Pinpoint the cell where the given text exists, returning its (X, Y) midpoint coordinate. 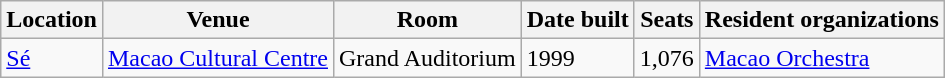
Resident organizations (822, 20)
Seats (666, 20)
Room (427, 20)
Sé (52, 58)
Date built (578, 20)
Macao Cultural Centre (218, 58)
Grand Auditorium (427, 58)
Venue (218, 20)
Location (52, 20)
1,076 (666, 58)
1999 (578, 58)
Macao Orchestra (822, 58)
